Detect which cell encompasses the target text, then output its (x, y) center coordinate. 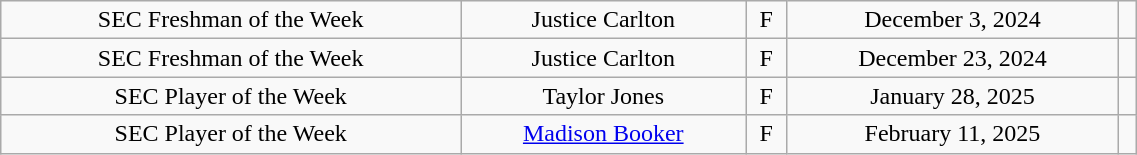
December 3, 2024 (953, 20)
Taylor Jones (604, 96)
January 28, 2025 (953, 96)
December 23, 2024 (953, 58)
February 11, 2025 (953, 134)
Madison Booker (604, 134)
